Return (x, y) of the center of cell containing provided text 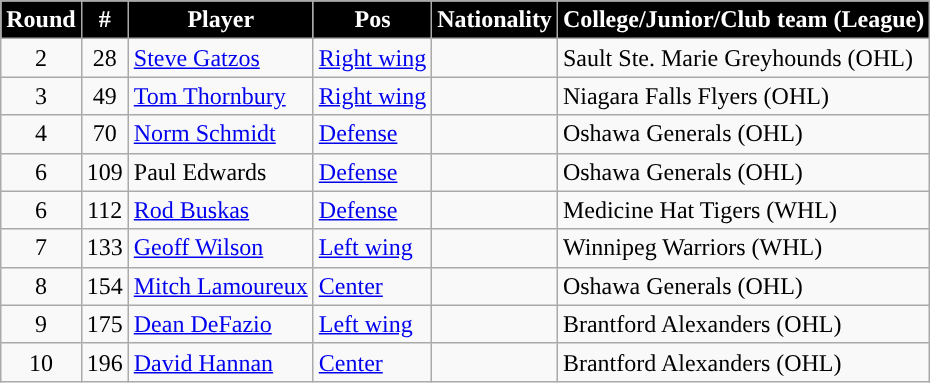
3 (41, 96)
Steve Gatzos (220, 58)
Geoff Wilson (220, 248)
70 (104, 134)
112 (104, 210)
Medicine Hat Tigers (WHL) (743, 210)
Dean DeFazio (220, 324)
Norm Schmidt (220, 134)
Mitch Lamoureux (220, 286)
Paul Edwards (220, 172)
9 (41, 324)
133 (104, 248)
Niagara Falls Flyers (OHL) (743, 96)
# (104, 20)
10 (41, 362)
Tom Thornbury (220, 96)
Pos (372, 20)
2 (41, 58)
College/Junior/Club team (League) (743, 20)
49 (104, 96)
Nationality (495, 20)
Player (220, 20)
Round (41, 20)
7 (41, 248)
175 (104, 324)
Rod Buskas (220, 210)
109 (104, 172)
28 (104, 58)
David Hannan (220, 362)
196 (104, 362)
Sault Ste. Marie Greyhounds (OHL) (743, 58)
8 (41, 286)
154 (104, 286)
4 (41, 134)
Winnipeg Warriors (WHL) (743, 248)
